For the text-containing cell, return its midpoint in [x, y] coordinate format. 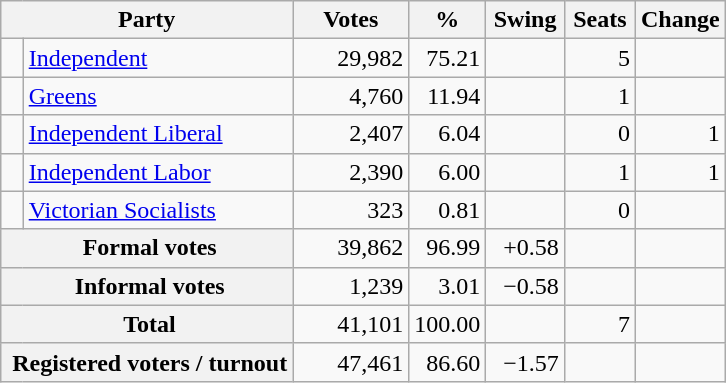
96.99 [448, 248]
5 [600, 58]
11.94 [448, 96]
Independent Labor [158, 172]
% [448, 20]
3.01 [448, 286]
6.04 [448, 134]
47,461 [351, 362]
0.81 [448, 210]
Independent Liberal [158, 134]
39,862 [351, 248]
4,760 [351, 96]
+0.58 [526, 248]
2,407 [351, 134]
Total [147, 324]
Formal votes [147, 248]
75.21 [448, 58]
−1.57 [526, 362]
Swing [526, 20]
100.00 [448, 324]
1,239 [351, 286]
86.60 [448, 362]
Votes [351, 20]
29,982 [351, 58]
Seats [600, 20]
Change [680, 20]
Independent [158, 58]
323 [351, 210]
Party [147, 20]
Greens [158, 96]
−0.58 [526, 286]
Informal votes [147, 286]
41,101 [351, 324]
Victorian Socialists [158, 210]
7 [600, 324]
2,390 [351, 172]
6.00 [448, 172]
Registered voters / turnout [147, 362]
